From the cell containing the given text, extract its center point as [x, y] coordinate. 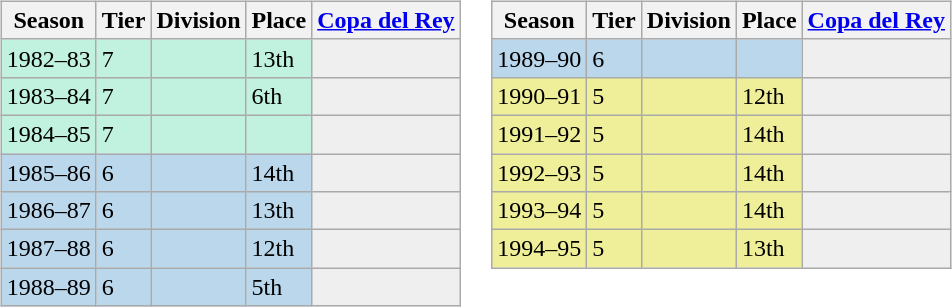
1988–89 [48, 287]
5th [279, 287]
1986–87 [48, 211]
1983–84 [48, 96]
1990–91 [540, 96]
1994–95 [540, 249]
6th [279, 96]
1989–90 [540, 58]
1985–86 [48, 173]
1992–93 [540, 173]
1984–85 [48, 134]
1993–94 [540, 211]
1987–88 [48, 249]
1982–83 [48, 58]
1991–92 [540, 134]
